Search for the cell housing the specified text and yield its [X, Y] center coordinate. 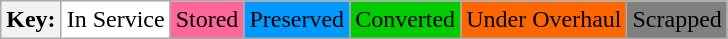
In Service [116, 20]
Stored [207, 20]
Under Overhaul [544, 20]
Preserved [297, 20]
Converted [406, 20]
Scrapped [677, 20]
Key: [31, 20]
